Find where the given text appears and provide that cell's center as (x, y) coordinate. 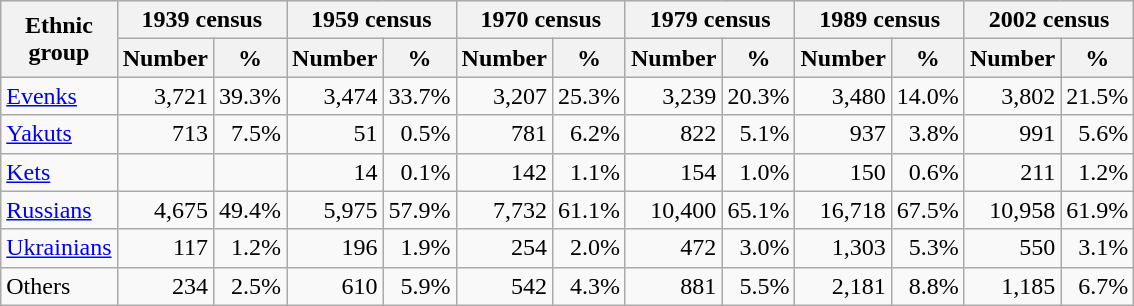
Ethnicgroup (59, 39)
1979 census (710, 20)
4.3% (588, 286)
1,185 (1012, 286)
21.5% (1098, 96)
49.4% (250, 210)
1939 census (202, 20)
1.0% (758, 172)
713 (165, 134)
3.8% (928, 134)
1,303 (843, 248)
822 (673, 134)
6.2% (588, 134)
16,718 (843, 210)
1989 census (880, 20)
3,721 (165, 96)
20.3% (758, 96)
1.1% (588, 172)
550 (1012, 248)
5.5% (758, 286)
1.9% (420, 248)
51 (335, 134)
3,207 (504, 96)
234 (165, 286)
211 (1012, 172)
33.7% (420, 96)
25.3% (588, 96)
7.5% (250, 134)
542 (504, 286)
991 (1012, 134)
3,239 (673, 96)
5.6% (1098, 134)
10,400 (673, 210)
14 (335, 172)
2.0% (588, 248)
61.1% (588, 210)
3,474 (335, 96)
Yakuts (59, 134)
5.1% (758, 134)
5,975 (335, 210)
10,958 (1012, 210)
2,181 (843, 286)
6.7% (1098, 286)
65.1% (758, 210)
57.9% (420, 210)
1970 census (540, 20)
2002 census (1048, 20)
4,675 (165, 210)
61.9% (1098, 210)
2.5% (250, 286)
937 (843, 134)
Evenks (59, 96)
Kets (59, 172)
254 (504, 248)
67.5% (928, 210)
472 (673, 248)
781 (504, 134)
117 (165, 248)
39.3% (250, 96)
150 (843, 172)
Ukrainians (59, 248)
3,480 (843, 96)
Others (59, 286)
3.0% (758, 248)
0.1% (420, 172)
881 (673, 286)
3.1% (1098, 248)
142 (504, 172)
154 (673, 172)
Russians (59, 210)
196 (335, 248)
7,732 (504, 210)
8.8% (928, 286)
5.3% (928, 248)
610 (335, 286)
3,802 (1012, 96)
0.5% (420, 134)
14.0% (928, 96)
0.6% (928, 172)
1959 census (372, 20)
5.9% (420, 286)
